Return the (x, y) coordinate for the center point of the cell that contains the specified text.  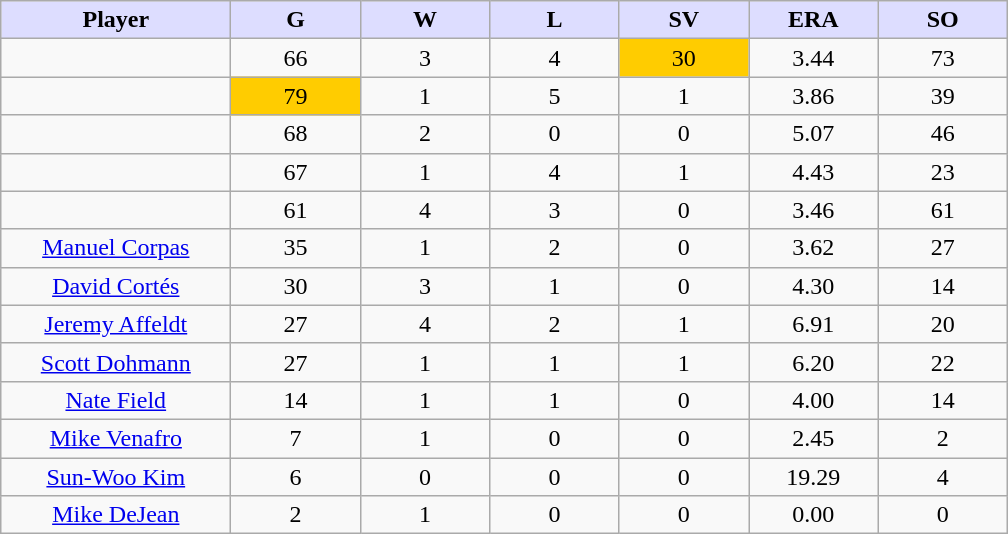
68 (296, 134)
79 (296, 96)
66 (296, 58)
Nate Field (116, 400)
46 (942, 134)
Manuel Corpas (116, 248)
73 (942, 58)
19.29 (814, 477)
Jeremy Affeldt (116, 324)
3.62 (814, 248)
Player (116, 20)
Scott Dohmann (116, 362)
6 (296, 477)
20 (942, 324)
3.44 (814, 58)
22 (942, 362)
35 (296, 248)
Mike DeJean (116, 515)
4.43 (814, 172)
David Cortés (116, 286)
Mike Venafro (116, 438)
W (424, 20)
5 (554, 96)
23 (942, 172)
67 (296, 172)
6.91 (814, 324)
G (296, 20)
Sun-Woo Kim (116, 477)
L (554, 20)
3.86 (814, 96)
6.20 (814, 362)
SO (942, 20)
7 (296, 438)
0.00 (814, 515)
ERA (814, 20)
39 (942, 96)
5.07 (814, 134)
SV (684, 20)
4.00 (814, 400)
2.45 (814, 438)
3.46 (814, 210)
4.30 (814, 286)
